Locate the cell with the specified text and output its [x, y] center coordinate. 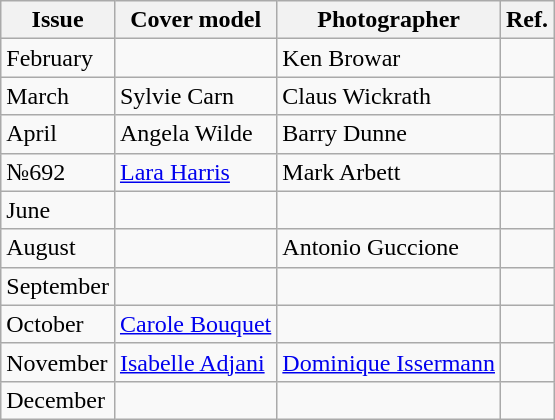
Ref. [528, 20]
Barry Dunne [389, 134]
Antonio Guccione [389, 248]
Isabelle Adjani [195, 362]
August [58, 248]
Carole Bouquet [195, 324]
Claus Wickrath [389, 96]
Ken Browar [389, 58]
December [58, 400]
October [58, 324]
Issue [58, 20]
Sylvie Carn [195, 96]
Dominique Issermann [389, 362]
June [58, 210]
Angela Wilde [195, 134]
February [58, 58]
№692 [58, 172]
Lara Harris [195, 172]
March [58, 96]
Cover model [195, 20]
Photographer [389, 20]
September [58, 286]
November [58, 362]
Mark Arbett [389, 172]
April [58, 134]
